For the text-containing cell, return its midpoint in [x, y] coordinate format. 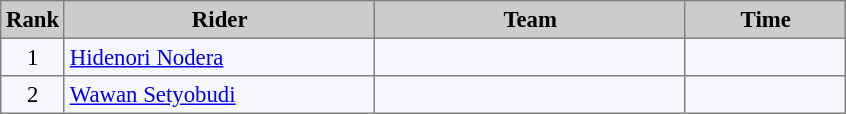
Rider [219, 20]
Wawan Setyobudi [219, 95]
1 [33, 57]
Time [765, 20]
Rank [33, 20]
Team [530, 20]
Hidenori Nodera [219, 57]
2 [33, 95]
